Provide the (x, y) coordinate of the cell's center where the given text is located.  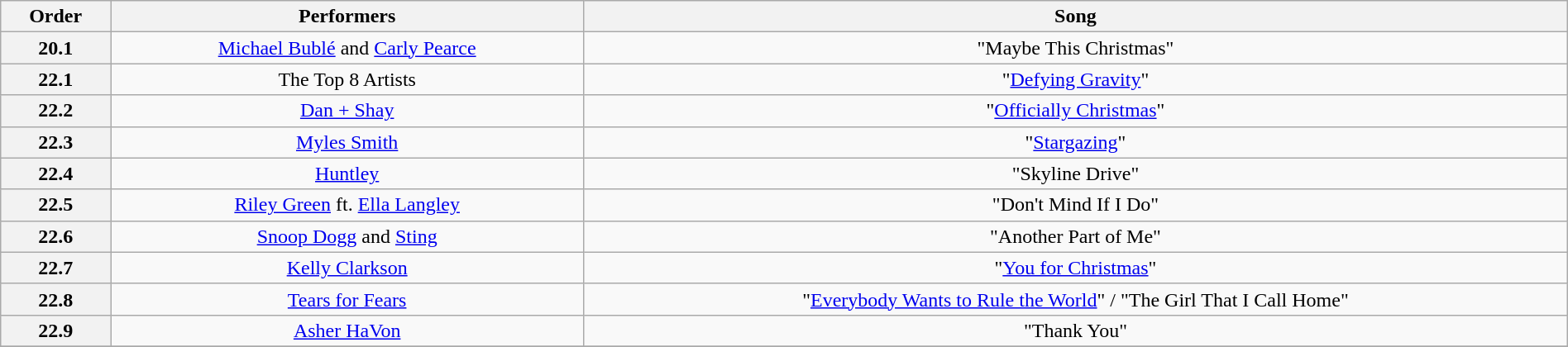
"Skyline Drive" (1076, 173)
22.1 (56, 79)
Performers (347, 17)
22.5 (56, 205)
Michael Bublé and Carly Pearce (347, 48)
Kelly Clarkson (347, 268)
"Thank You" (1076, 330)
Myles Smith (347, 142)
20.1 (56, 48)
Riley Green ft. Ella Langley (347, 205)
"You for Christmas" (1076, 268)
22.7 (56, 268)
Tears for Fears (347, 299)
22.6 (56, 236)
Song (1076, 17)
Huntley (347, 173)
"Maybe This Christmas" (1076, 48)
"Officially Christmas" (1076, 111)
"Don't Mind If I Do" (1076, 205)
"Another Part of Me" (1076, 236)
22.8 (56, 299)
22.2 (56, 111)
22.4 (56, 173)
"Everybody Wants to Rule the World" / "The Girl That I Call Home" (1076, 299)
22.9 (56, 330)
Order (56, 17)
Snoop Dogg and Sting (347, 236)
"Stargazing" (1076, 142)
Dan + Shay (347, 111)
22.3 (56, 142)
"Defying Gravity" (1076, 79)
The Top 8 Artists (347, 79)
Asher HaVon (347, 330)
